Detect which cell encompasses the target text, then output its [X, Y] center coordinate. 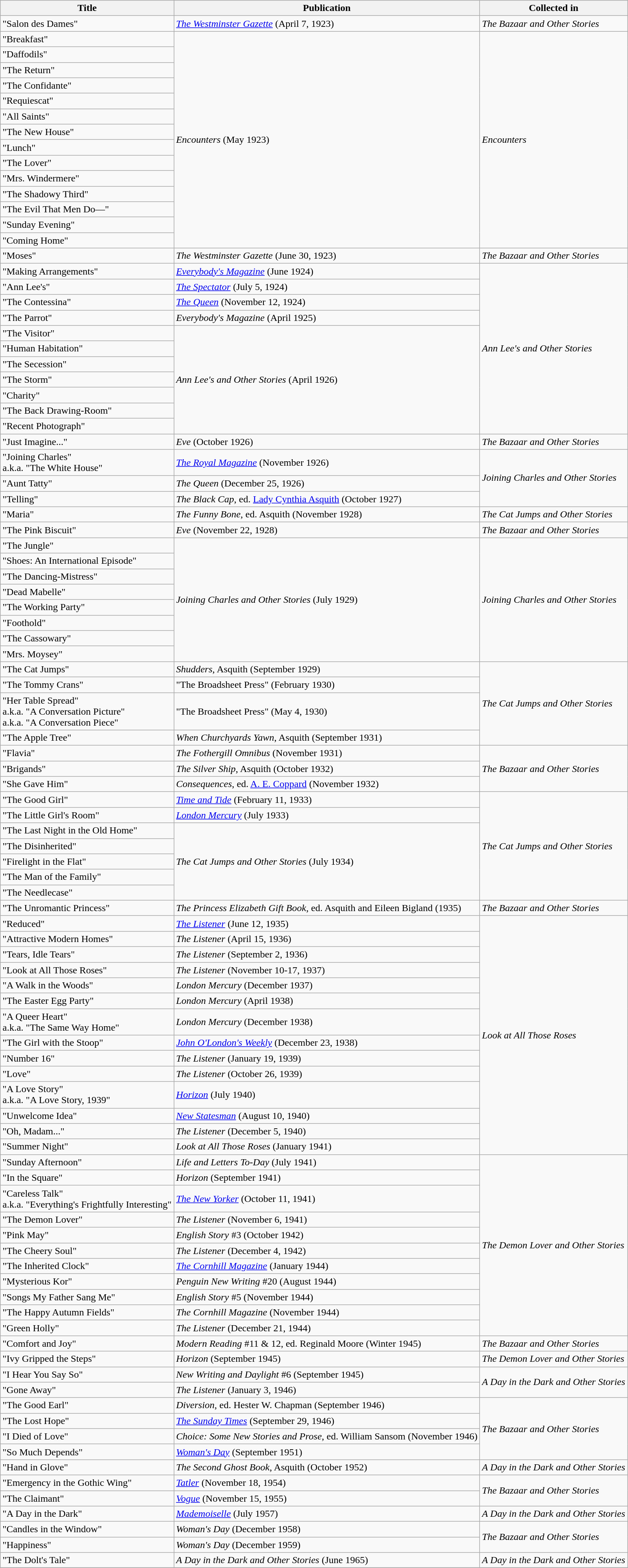
Look at All Those Roses [554, 1035]
Choice: Some New Stories and Prose, ed. William Sansom (November 1946) [327, 1436]
The Silver Ship, Asquith (October 1932) [327, 769]
London Mercury (July 1933) [327, 815]
"The Lost Hope" [87, 1421]
"I Died of Love" [87, 1436]
The Sunday Times (September 29, 1946) [327, 1421]
Joining Charles and Other Stories (July 1929) [327, 600]
"The Confidante" [87, 85]
"Charity" [87, 395]
Horizon (September 1945) [327, 1359]
"The Storm" [87, 379]
"The Lover" [87, 163]
"The Disinherited" [87, 846]
A Day in the Dark and Other Stories (June 1965) [327, 1560]
"Her Table Spread"a.k.a. "A Conversation Picture"a.k.a. "A Conversation Piece" [87, 711]
"Shoes: An International Episode" [87, 561]
"A Walk in the Woods" [87, 986]
"The Dolt's Tale" [87, 1560]
"Tears, Idle Tears" [87, 954]
The Listener (December 21, 1944) [327, 1328]
"Telling" [87, 499]
"The Tommy Crans" [87, 685]
"The Unromantic Princess" [87, 908]
"The Little Girl's Room" [87, 815]
"Look at All Those Roses" [87, 970]
"Sunday Evening" [87, 225]
Vogue (November 15, 1955) [327, 1498]
"Love" [87, 1074]
"Hand in Glove" [87, 1467]
Shudders, Asquith (September 1929) [327, 669]
"The Good Earl" [87, 1405]
"Green Holly" [87, 1328]
"The Last Night in the Old Home" [87, 831]
The Listener (December 4, 1942) [327, 1251]
"The Contessina" [87, 302]
The Listener (October 26, 1939) [327, 1074]
Diversion, ed. Hester W. Chapman (September 1946) [327, 1405]
"Coming Home" [87, 240]
Penguin New Writing #20 (August 1944) [327, 1282]
"The Easter Egg Party" [87, 1001]
"All Saints" [87, 116]
"The Working Party" [87, 607]
The Queen (November 12, 1924) [327, 302]
New Writing and Daylight #6 (September 1945) [327, 1374]
"Maria" [87, 515]
Publication [327, 8]
The Listener (January 3, 1946) [327, 1390]
The Listener (November 10-17, 1937) [327, 970]
"Foothold" [87, 623]
New Statesman (August 10, 1940) [327, 1116]
Woman's Day (December 1959) [327, 1545]
Look at All Those Roses (January 1941) [327, 1147]
London Mercury (December 1937) [327, 986]
The Funny Bone, ed. Asquith (November 1928) [327, 515]
"I Hear You Say So" [87, 1374]
The Listener (November 6, 1941) [327, 1219]
English Story #5 (November 1944) [327, 1297]
"The Dancing-Mistress" [87, 576]
Title [87, 8]
"The Cassowary" [87, 638]
"Pink May" [87, 1235]
Tatler (November 18, 1954) [327, 1483]
"Ivy Gripped the Steps" [87, 1359]
"Just Imagine..." [87, 441]
English Story #3 (October 1942) [327, 1235]
"Brigands" [87, 769]
"Unwelcome Idea" [87, 1116]
The Listener (January 19, 1939) [327, 1058]
"Sunday Afternoon" [87, 1162]
"Ann Lee's" [87, 287]
"The Claimant" [87, 1498]
"Firelight in the Flat" [87, 861]
"In the Square" [87, 1178]
"Daffodils" [87, 55]
"Comfort and Joy" [87, 1343]
"Requiescat" [87, 101]
Collected in [554, 8]
"The Evil That Men Do—" [87, 209]
"The Secession" [87, 364]
"The Pink Biscuit" [87, 530]
"The Broadsheet Press" (February 1930) [327, 685]
"The Apple Tree" [87, 738]
Ann Lee's and Other Stories [554, 349]
"The New House" [87, 132]
"The Needlecase" [87, 892]
John O'London's Weekly (December 23, 1938) [327, 1043]
Ann Lee's and Other Stories (April 1926) [327, 379]
The Listener (December 5, 1940) [327, 1131]
"The Inherited Clock" [87, 1266]
Horizon (September 1941) [327, 1178]
"Mysterious Kor" [87, 1282]
The Cat Jumps and Other Stories (July 1934) [327, 861]
The Listener (June 12, 1935) [327, 923]
The Fothergill Omnibus (November 1931) [327, 753]
"A Queer Heart"a.k.a. "The Same Way Home" [87, 1022]
"Mrs. Moysey" [87, 654]
"The Visitor" [87, 333]
"The Back Drawing-Room" [87, 410]
"Dead Mabelle" [87, 592]
The Cornhill Magazine (January 1944) [327, 1266]
"She Gave Him" [87, 784]
"Gone Away" [87, 1390]
"The Good Girl" [87, 800]
Woman's Day (September 1951) [327, 1452]
The Westminster Gazette (June 30, 1923) [327, 256]
"Making Arrangements" [87, 271]
"Number 16" [87, 1058]
Modern Reading #11 & 12, ed. Reginald Moore (Winter 1945) [327, 1343]
"Salon des Dames" [87, 24]
"Oh, Madam..." [87, 1131]
London Mercury (April 1938) [327, 1001]
The Second Ghost Book, Asquith (October 1952) [327, 1467]
The Cornhill Magazine (November 1944) [327, 1313]
"Lunch" [87, 147]
The Queen (December 25, 1926) [327, 484]
The Princess Elizabeth Gift Book, ed. Asquith and Eileen Bigland (1935) [327, 908]
"Mrs. Windermere" [87, 178]
The Westminster Gazette (April 7, 1923) [327, 24]
"Recent Photograph" [87, 426]
"Songs My Father Sang Me" [87, 1297]
"Candles in the Window" [87, 1529]
The Royal Magazine (November 1926) [327, 463]
"The Jungle" [87, 545]
The Black Cap, ed. Lady Cynthia Asquith (October 1927) [327, 499]
London Mercury (December 1938) [327, 1022]
The Listener (April 15, 1936) [327, 939]
"The Return" [87, 70]
"Aunt Tatty" [87, 484]
"Happiness" [87, 1545]
Encounters [554, 140]
"A Day in the Dark" [87, 1514]
"The Cat Jumps" [87, 669]
"The Cheery Soul" [87, 1251]
Time and Tide (February 11, 1933) [327, 800]
When Churchyards Yawn, Asquith (September 1931) [327, 738]
"Moses" [87, 256]
Everybody's Magazine (April 1925) [327, 318]
The Spectator (July 5, 1924) [327, 287]
"Emergency in the Gothic Wing" [87, 1483]
Life and Letters To-Day (July 1941) [327, 1162]
Everybody's Magazine (June 1924) [327, 271]
"The Happy Autumn Fields" [87, 1313]
"A Love Story"a.k.a. "A Love Story, 1939" [87, 1095]
Consequences, ed. A. E. Coppard (November 1932) [327, 784]
The Listener (September 2, 1936) [327, 954]
"So Much Depends" [87, 1452]
Eve (November 22, 1928) [327, 530]
The New Yorker (October 11, 1941) [327, 1198]
"Flavia" [87, 753]
Encounters (May 1923) [327, 140]
"The Man of the Family" [87, 877]
"The Parrot" [87, 318]
"The Broadsheet Press" (May 4, 1930) [327, 711]
"Reduced" [87, 923]
"Summer Night" [87, 1147]
"The Shadowy Third" [87, 194]
"Attractive Modern Homes" [87, 939]
"The Girl with the Stoop" [87, 1043]
"Joining Charles"a.k.a. "The White House" [87, 463]
Eve (October 1926) [327, 441]
Horizon (July 1940) [327, 1095]
"Human Habitation" [87, 349]
"Breakfast" [87, 39]
Mademoiselle (July 1957) [327, 1514]
"Careless Talk"a.k.a. "Everything's Frightfully Interesting" [87, 1198]
"The Demon Lover" [87, 1219]
Woman's Day (December 1958) [327, 1529]
